Determine the (X, Y) coordinate at the center of the cell enclosing the given text.  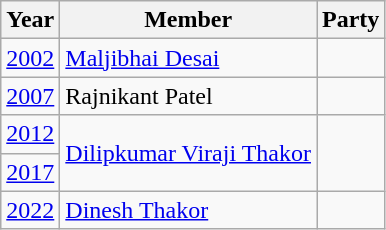
Year (30, 20)
2022 (30, 210)
Rajnikant Patel (188, 96)
Dinesh Thakor (188, 210)
2017 (30, 172)
Member (188, 20)
2007 (30, 96)
Party (350, 20)
Maljibhai Desai (188, 58)
2002 (30, 58)
Dilipkumar Viraji Thakor (188, 153)
2012 (30, 134)
